For the text-containing cell, return its midpoint in (X, Y) coordinate format. 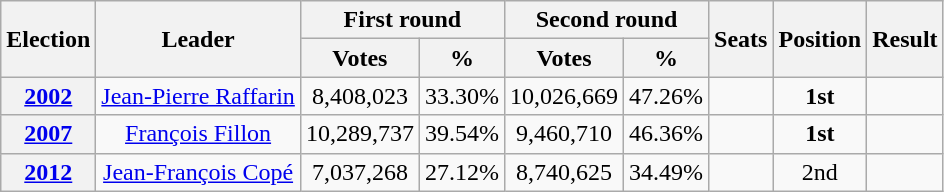
2002 (48, 96)
7,037,268 (360, 172)
2007 (48, 134)
33.30% (462, 96)
Result (905, 39)
2nd (820, 172)
Jean-François Copé (198, 172)
First round (402, 20)
46.36% (666, 134)
10,289,737 (360, 134)
Position (820, 39)
Election (48, 39)
34.49% (666, 172)
François Fillon (198, 134)
Seats (741, 39)
2012 (48, 172)
Jean-Pierre Raffarin (198, 96)
39.54% (462, 134)
9,460,710 (564, 134)
8,740,625 (564, 172)
Leader (198, 39)
27.12% (462, 172)
10,026,669 (564, 96)
Second round (606, 20)
8,408,023 (360, 96)
47.26% (666, 96)
